Search for the cell housing the specified text and yield its [X, Y] center coordinate. 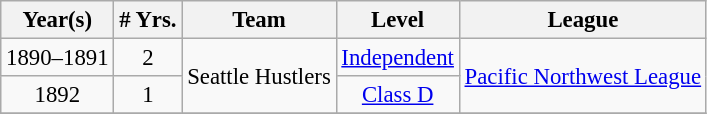
Team [259, 20]
1 [148, 95]
# Yrs. [148, 20]
Year(s) [58, 20]
Seattle Hustlers [259, 76]
League [582, 20]
Pacific Northwest League [582, 76]
1890–1891 [58, 58]
Level [398, 20]
Independent [398, 58]
2 [148, 58]
Class D [398, 95]
1892 [58, 95]
